Determine the [x, y] coordinate at the center of the cell enclosing the given text.  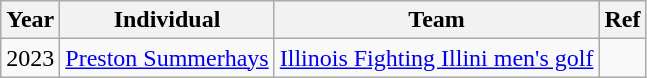
Team [436, 20]
2023 [30, 58]
Illinois Fighting Illini men's golf [436, 58]
Individual [167, 20]
Ref [622, 20]
Preston Summerhays [167, 58]
Year [30, 20]
